From the cell containing the given text, extract its center point as [x, y] coordinate. 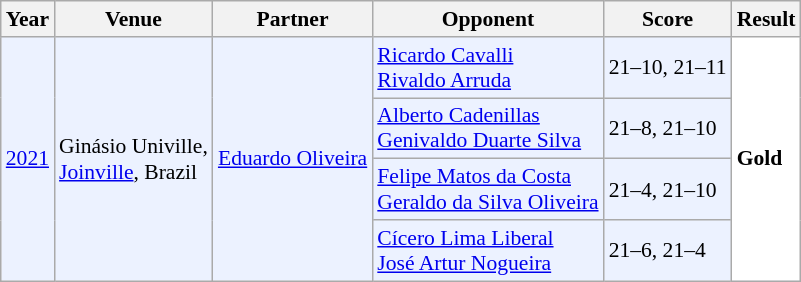
Ricardo Cavalli Rivaldo Arruda [488, 68]
21–10, 21–11 [668, 68]
21–6, 21–4 [668, 250]
2021 [28, 159]
Cícero Lima Liberal José Artur Nogueira [488, 250]
Alberto Cadenillas Genivaldo Duarte Silva [488, 128]
Gold [766, 159]
Felipe Matos da Costa Geraldo da Silva Oliveira [488, 190]
21–8, 21–10 [668, 128]
Venue [134, 19]
Year [28, 19]
Partner [292, 19]
Eduardo Oliveira [292, 159]
Opponent [488, 19]
21–4, 21–10 [668, 190]
Score [668, 19]
Ginásio Univille,Joinville, Brazil [134, 159]
Result [766, 19]
